Detect which cell encompasses the target text, then output its [X, Y] center coordinate. 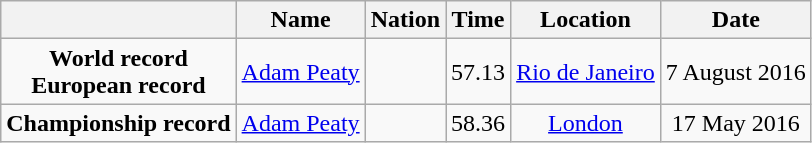
World recordEuropean record [118, 72]
Name [300, 20]
Championship record [118, 123]
Nation [405, 20]
58.36 [478, 123]
Rio de Janeiro [586, 72]
Time [478, 20]
57.13 [478, 72]
Date [736, 20]
Location [586, 20]
7 August 2016 [736, 72]
17 May 2016 [736, 123]
London [586, 123]
